Extract the (X, Y) coordinate from the center of the cell holding the provided text.  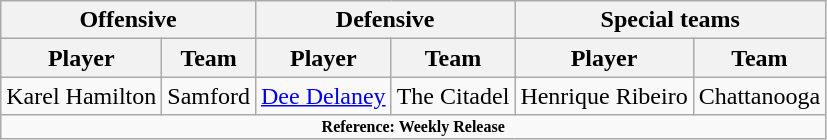
Reference: Weekly Release (414, 127)
Dee Delaney (323, 96)
Karel Hamilton (82, 96)
Offensive (128, 20)
Chattanooga (759, 96)
Special teams (670, 20)
Samford (209, 96)
The Citadel (453, 96)
Henrique Ribeiro (604, 96)
Defensive (384, 20)
